For the text-containing cell, return its midpoint in [X, Y] coordinate format. 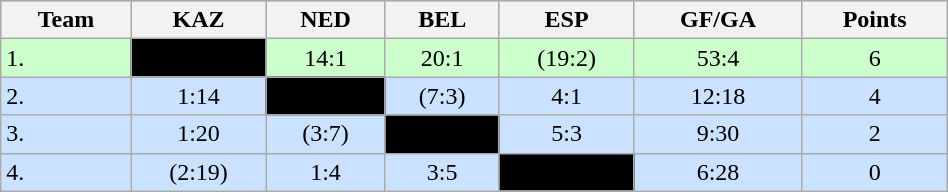
53:4 [718, 58]
Points [874, 20]
1:14 [198, 96]
(2:19) [198, 172]
(3:7) [326, 134]
GF/GA [718, 20]
9:30 [718, 134]
14:1 [326, 58]
1:4 [326, 172]
2 [874, 134]
3. [66, 134]
6:28 [718, 172]
NED [326, 20]
(19:2) [566, 58]
2. [66, 96]
KAZ [198, 20]
5:3 [566, 134]
(7:3) [442, 96]
12:18 [718, 96]
1:20 [198, 134]
ESP [566, 20]
0 [874, 172]
6 [874, 58]
4. [66, 172]
20:1 [442, 58]
4:1 [566, 96]
1. [66, 58]
3:5 [442, 172]
4 [874, 96]
Team [66, 20]
BEL [442, 20]
